Provide the [x, y] coordinate of the cell's center where the given text is located.  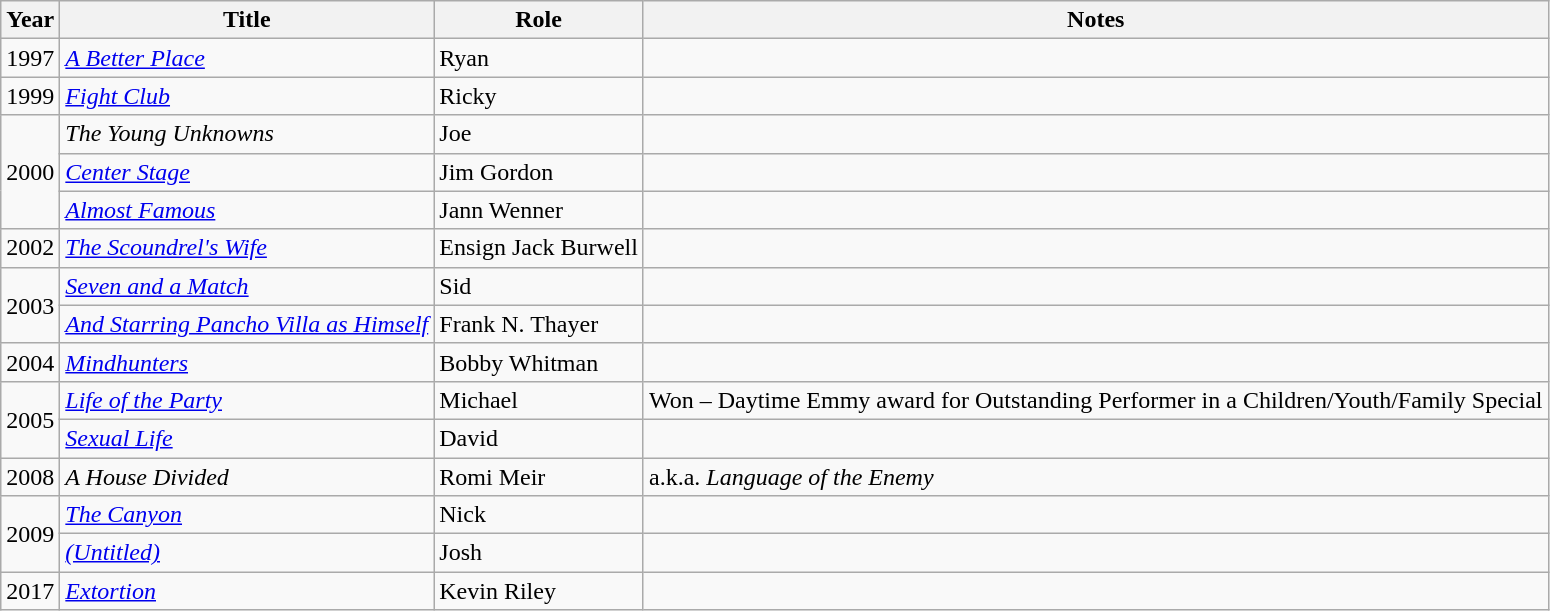
Sid [539, 286]
Sexual Life [247, 438]
Jim Gordon [539, 172]
Romi Meir [539, 477]
Extortion [247, 591]
2002 [30, 248]
Kevin Riley [539, 591]
Michael [539, 400]
Notes [1096, 20]
Ryan [539, 58]
The Canyon [247, 515]
Fight Club [247, 96]
Jann Wenner [539, 210]
a.k.a. Language of the Enemy [1096, 477]
David [539, 438]
Year [30, 20]
Role [539, 20]
Joe [539, 134]
Mindhunters [247, 362]
And Starring Pancho Villa as Himself [247, 324]
Frank N. Thayer [539, 324]
Almost Famous [247, 210]
2000 [30, 172]
A House Divided [247, 477]
Ricky [539, 96]
Center Stage [247, 172]
2009 [30, 534]
2003 [30, 305]
2005 [30, 419]
Seven and a Match [247, 286]
Life of the Party [247, 400]
2004 [30, 362]
2008 [30, 477]
Josh [539, 553]
Nick [539, 515]
(Untitled) [247, 553]
The Young Unknowns [247, 134]
2017 [30, 591]
Ensign Jack Burwell [539, 248]
Bobby Whitman [539, 362]
A Better Place [247, 58]
The Scoundrel's Wife [247, 248]
Title [247, 20]
1997 [30, 58]
1999 [30, 96]
Won – Daytime Emmy award for Outstanding Performer in a Children/Youth/Family Special [1096, 400]
